Search for the cell housing the specified text and yield its [X, Y] center coordinate. 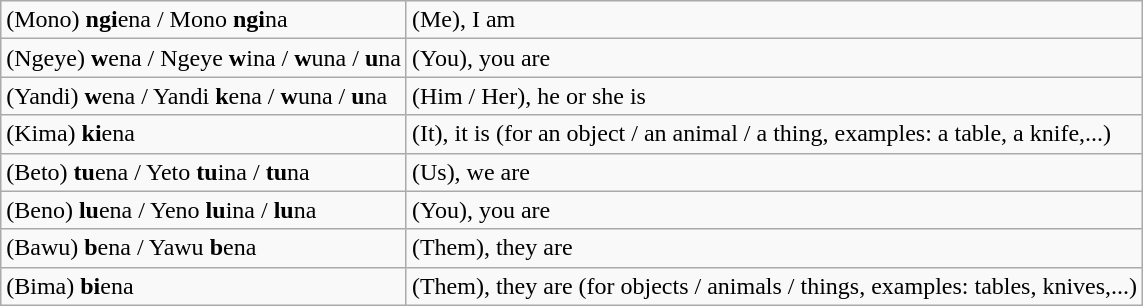
(Him / Her), he or she is [774, 96]
(Them), they are (for objects / animals / things, examples: tables, knives,...) [774, 286]
(Beto) tuena / Yeto tuina / tuna [204, 172]
(Bawu) bena / Yawu bena [204, 248]
(It), it is (for an object / an animal / a thing, examples: a table, a knife,...) [774, 134]
(Them), they are [774, 248]
(Ngeye) wena / Ngeye wina / wuna / una [204, 58]
(Us), we are [774, 172]
(Bima) biena [204, 286]
(Mono) ngiena / Mono ngina [204, 20]
(Kima) kiena [204, 134]
(Me), I am [774, 20]
(Yandi) wena / Yandi kena / wuna / una [204, 96]
(Beno) luena / Yeno luina / luna [204, 210]
